Pinpoint the cell where the given text exists, returning its [x, y] midpoint coordinate. 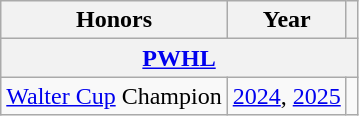
PWHL [180, 58]
2024, 2025 [286, 96]
Honors [114, 20]
Year [286, 20]
Walter Cup Champion [114, 96]
